Provide the (X, Y) coordinate of the cell's center where the given text is located.  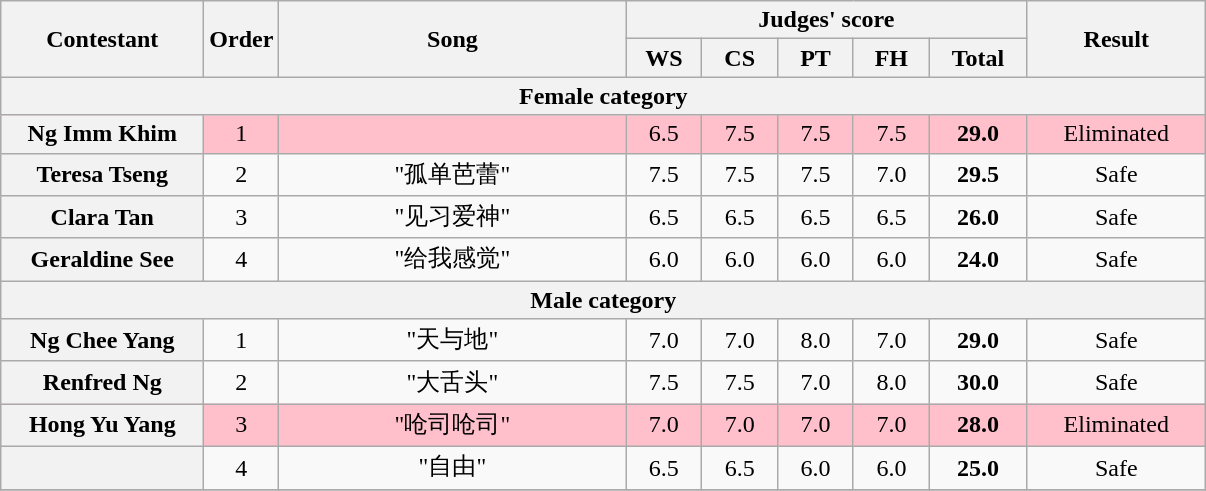
28.0 (978, 426)
26.0 (978, 218)
Teresa Tseng (102, 174)
"给我感觉" (452, 260)
Song (452, 39)
Ng Chee Yang (102, 340)
Renfred Ng (102, 382)
Hong Yu Yang (102, 426)
Contestant (102, 39)
Geraldine See (102, 260)
29.5 (978, 174)
Male category (604, 300)
CS (740, 58)
30.0 (978, 382)
Female category (604, 96)
Total (978, 58)
Ng Imm Khim (102, 134)
24.0 (978, 260)
"大舌头" (452, 382)
25.0 (978, 468)
PT (816, 58)
Judges' score (826, 20)
Order (242, 39)
"见习爱神" (452, 218)
WS (664, 58)
Result (1116, 39)
Clara Tan (102, 218)
"自由" (452, 468)
FH (891, 58)
"天与地" (452, 340)
"孤单芭蕾" (452, 174)
"呛司呛司" (452, 426)
